Capture the cell that displays the provided text and extract its (X, Y) central coordinate. 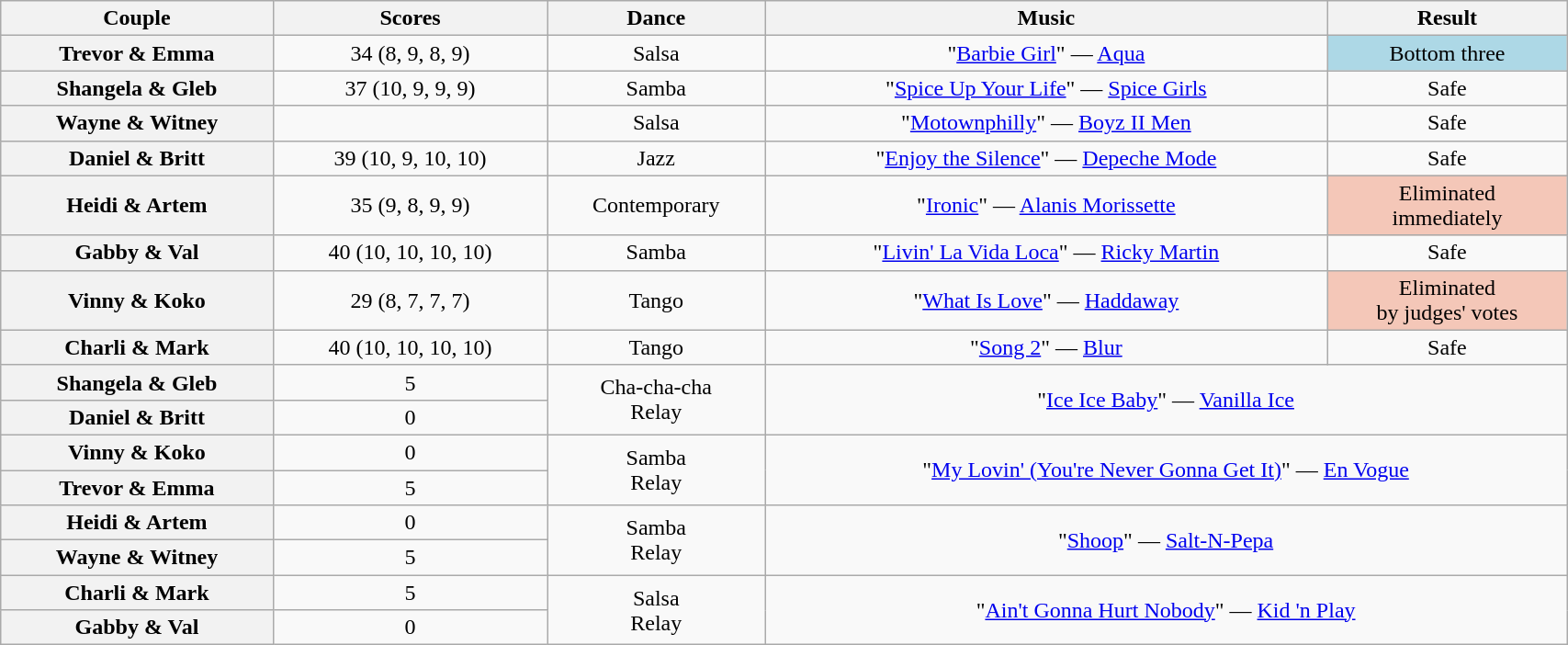
34 (8, 9, 8, 9) (410, 53)
"Livin' La Vida Loca" — Ricky Martin (1047, 253)
37 (10, 9, 9, 9) (410, 88)
"Song 2" — Blur (1047, 347)
"Shoop" — Salt-N-Pepa (1167, 540)
"Ain't Gonna Hurt Nobody" — Kid 'n Play (1167, 610)
"Enjoy the Silence" — Depeche Mode (1047, 158)
Eliminatedimmediately (1447, 206)
"My Lovin' (You're Never Gonna Get It)" — En Vogue (1167, 470)
"Ice Ice Baby" — Vanilla Ice (1167, 400)
Cha-cha-chaRelay (656, 400)
"Motownphilly" — Boyz II Men (1047, 123)
"Ironic" — Alanis Morissette (1047, 206)
29 (8, 7, 7, 7) (410, 300)
Scores (410, 18)
Music (1047, 18)
"Barbie Girl" — Aqua (1047, 53)
Couple (137, 18)
Eliminatedby judges' votes (1447, 300)
Dance (656, 18)
Jazz (656, 158)
39 (10, 9, 10, 10) (410, 158)
Result (1447, 18)
Bottom three (1447, 53)
"What Is Love" — Haddaway (1047, 300)
35 (9, 8, 9, 9) (410, 206)
Contemporary (656, 206)
SalsaRelay (656, 610)
"Spice Up Your Life" — Spice Girls (1047, 88)
